Locate the cell with the specified text and output its (x, y) center coordinate. 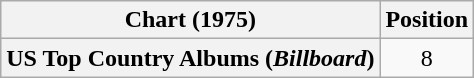
Position (427, 20)
Chart (1975) (190, 20)
8 (427, 58)
US Top Country Albums (Billboard) (190, 58)
